Identify which cell holds the provided text, then report its [X, Y] central coordinate. 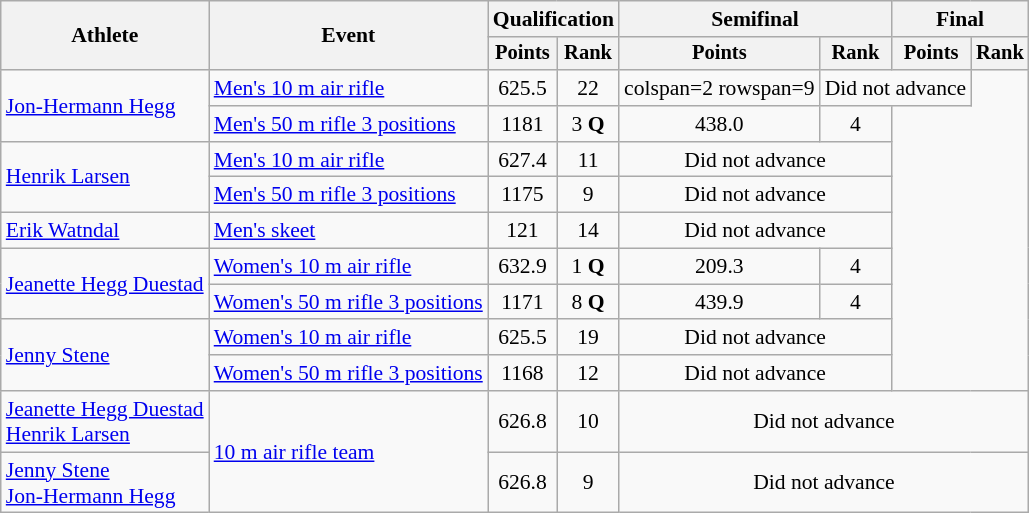
Erik Watndal [105, 231]
3 Q [588, 124]
Athlete [105, 36]
Semifinal [755, 19]
438.0 [720, 124]
Event [348, 36]
Jeanette Hegg Duestad [105, 284]
1175 [522, 195]
22 [588, 88]
Qualification [554, 19]
Jeanette Hegg DuestadHenrik Larsen [105, 422]
632.9 [522, 267]
1 Q [588, 267]
1168 [522, 373]
Men's skeet [348, 231]
12 [588, 373]
8 Q [588, 302]
14 [588, 231]
10 m air rifle team [348, 452]
11 [588, 160]
Henrik Larsen [105, 178]
10 [588, 422]
Jenny Stene [105, 356]
439.9 [720, 302]
colspan=2 rowspan=9 [720, 88]
1181 [522, 124]
Jon-Hermann Hegg [105, 106]
1171 [522, 302]
19 [588, 338]
121 [522, 231]
627.4 [522, 160]
209.3 [720, 267]
Jenny SteneJon-Hermann Hegg [105, 482]
Final [960, 19]
